Locate the cell with the specified text and output its [x, y] center coordinate. 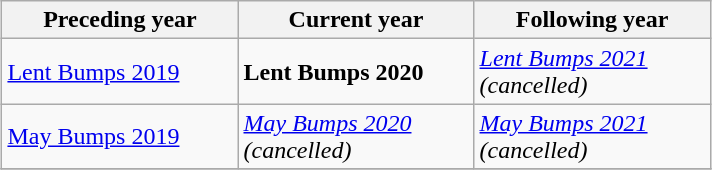
Lent Bumps 2019 [120, 72]
May Bumps 2021 (cancelled) [592, 136]
May Bumps 2019 [120, 136]
Following year [592, 20]
May Bumps 2020 (cancelled) [356, 136]
Lent Bumps 2021 (cancelled) [592, 72]
Lent Bumps 2020 [356, 72]
Current year [356, 20]
Preceding year [120, 20]
